Extract the [x, y] coordinate from the center of the cell holding the provided text.  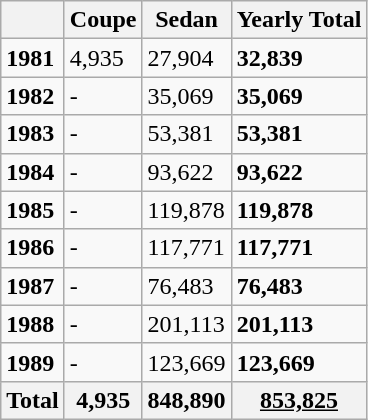
Sedan [186, 20]
1982 [33, 96]
1989 [33, 362]
1985 [33, 210]
1988 [33, 324]
32,839 [299, 58]
848,890 [186, 400]
1983 [33, 134]
Total [33, 400]
1984 [33, 172]
1987 [33, 286]
1981 [33, 58]
1986 [33, 248]
Yearly Total [299, 20]
27,904 [186, 58]
Coupe [103, 20]
853,825 [299, 400]
